For the text-containing cell, return its midpoint in [X, Y] coordinate format. 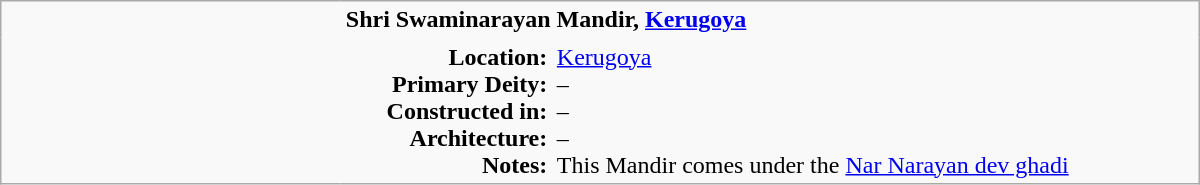
Kerugoya – – – This Mandir comes under the Nar Narayan dev ghadi [876, 110]
Shri Swaminarayan Mandir, Kerugoya [770, 20]
Location:Primary Deity:Constructed in:Architecture:Notes: [446, 110]
